Return the (X, Y) coordinate for the center point of the cell that contains the specified text.  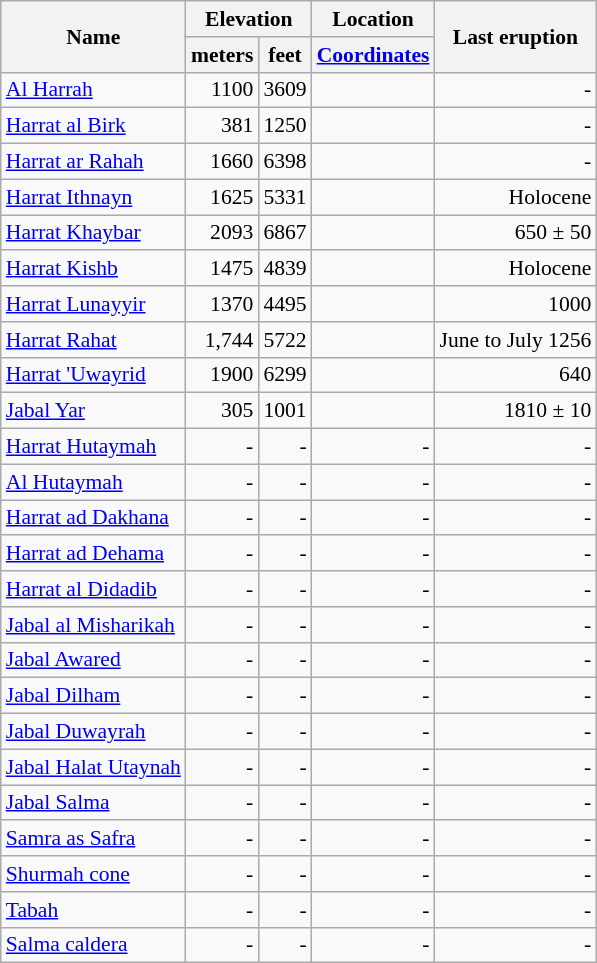
1810 ± 10 (516, 411)
305 (222, 411)
Jabal Awared (94, 660)
Jabal Halat Utaynah (94, 767)
1475 (222, 269)
1250 (284, 126)
1370 (222, 304)
5722 (284, 340)
Al Hutaymah (94, 482)
1000 (516, 304)
Harrat al Didadib (94, 589)
Name (94, 36)
1900 (222, 375)
Harrat 'Uwayrid (94, 375)
feet (284, 55)
Harrat Ithnayn (94, 197)
meters (222, 55)
Salma caldera (94, 945)
June to July 1256 (516, 340)
1,744 (222, 340)
Location (374, 19)
4495 (284, 304)
6867 (284, 233)
Harrat al Birk (94, 126)
6299 (284, 375)
Samra as Safra (94, 839)
Jabal Dilham (94, 696)
6398 (284, 162)
381 (222, 126)
Harrat Khaybar (94, 233)
Jabal Duwayrah (94, 732)
1660 (222, 162)
Coordinates (374, 55)
Jabal Yar (94, 411)
Tabah (94, 910)
Jabal al Misharikah (94, 625)
1001 (284, 411)
Shurmah cone (94, 874)
Harrat Rahat (94, 340)
1625 (222, 197)
Al Harrah (94, 90)
Last eruption (516, 36)
Elevation (249, 19)
2093 (222, 233)
640 (516, 375)
1100 (222, 90)
3609 (284, 90)
Harrat Hutaymah (94, 447)
5331 (284, 197)
650 ± 50 (516, 233)
Harrat ad Dehama (94, 554)
Harrat ar Rahah (94, 162)
Harrat Lunayyir (94, 304)
Jabal Salma (94, 803)
Harrat Kishb (94, 269)
4839 (284, 269)
Harrat ad Dakhana (94, 518)
